Capture the cell that displays the provided text and extract its [X, Y] central coordinate. 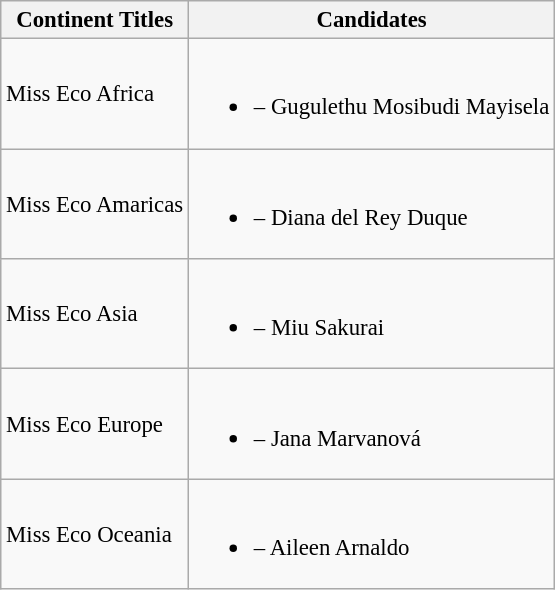
Miss Eco Europe [95, 424]
– Aileen Arnaldo [372, 534]
Continent Titles [95, 20]
Miss Eco Asia [95, 314]
– Diana del Rey Duque [372, 204]
– Jana Marvanová [372, 424]
Miss Eco Africa [95, 94]
– Miu Sakurai [372, 314]
Candidates [372, 20]
– Gugulethu Mosibudi Mayisela [372, 94]
Miss Eco Oceania [95, 534]
Miss Eco Amaricas [95, 204]
